Extract the (x, y) coordinate from the center of the cell holding the provided text.  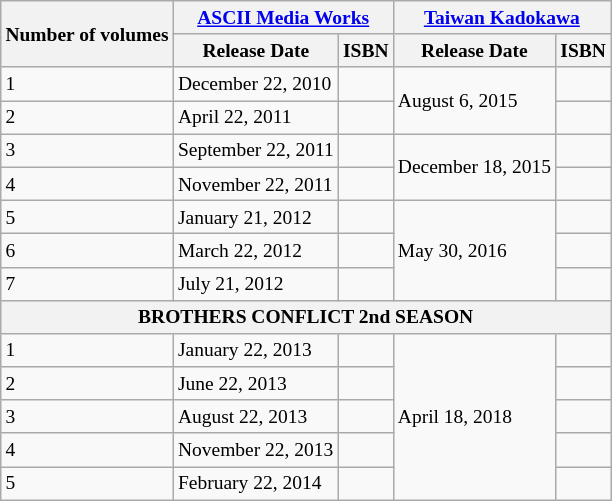
August 22, 2013 (256, 416)
August 6, 2015 (474, 100)
September 22, 2011 (256, 150)
April 18, 2018 (474, 417)
March 22, 2012 (256, 250)
July 21, 2012 (256, 284)
June 22, 2013 (256, 384)
December 22, 2010 (256, 84)
BROTHERS CONFLICT 2nd SEASON (306, 316)
January 22, 2013 (256, 350)
Taiwan Kadokawa (502, 18)
7 (87, 284)
ASCII Media Works (283, 18)
January 21, 2012 (256, 216)
December 18, 2015 (474, 168)
February 22, 2014 (256, 484)
Number of volumes (87, 34)
April 22, 2011 (256, 118)
November 22, 2013 (256, 450)
May 30, 2016 (474, 250)
November 22, 2011 (256, 184)
6 (87, 250)
